Return the [X, Y] coordinate for the center point of the cell that contains the specified text.  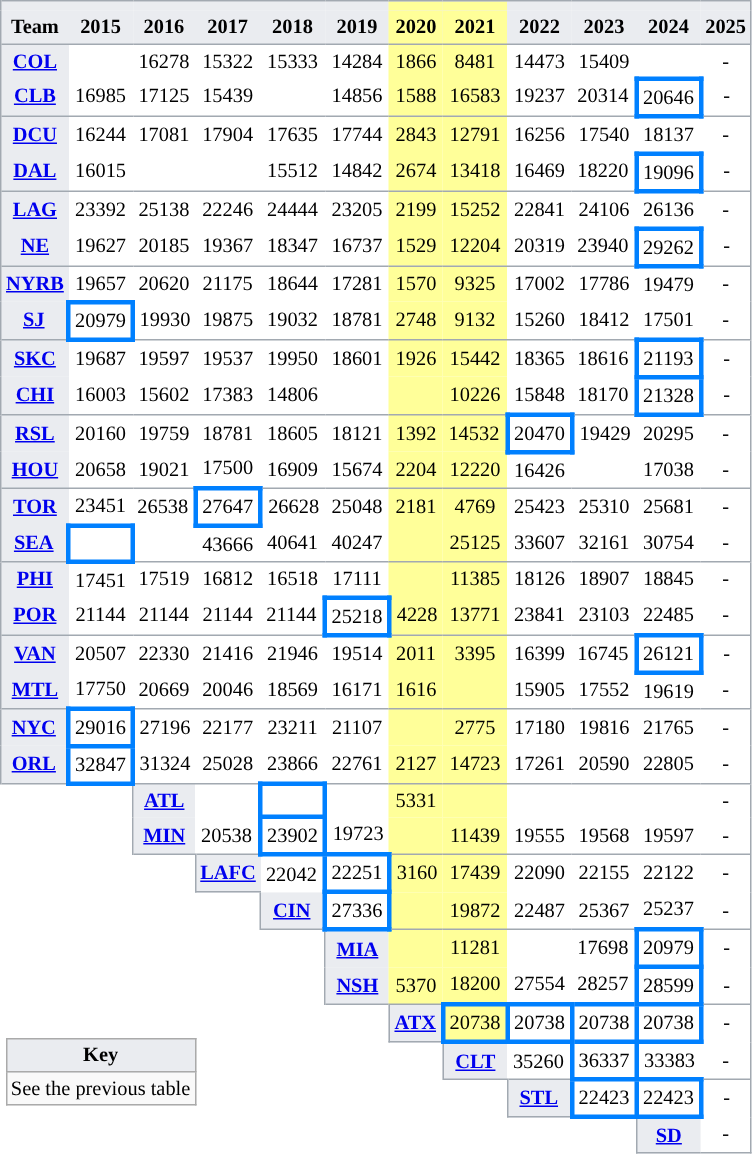
17002 [539, 284]
17698 [604, 948]
17081 [164, 135]
17439 [475, 873]
11281 [475, 948]
27336 [357, 911]
21946 [292, 653]
23451 [100, 507]
10226 [475, 395]
20620 [164, 284]
2022 [539, 27]
43666 [228, 543]
3160 [416, 873]
2018 [292, 27]
1616 [416, 690]
2204 [416, 470]
SD [668, 1135]
16518 [292, 579]
4769 [475, 507]
25681 [668, 507]
28257 [604, 986]
DCU [35, 135]
19021 [164, 470]
24106 [604, 209]
17038 [668, 470]
14856 [357, 97]
18907 [604, 579]
24444 [292, 209]
17786 [604, 284]
HOU [35, 470]
2024 [668, 27]
30754 [668, 543]
19816 [604, 727]
STL [539, 1098]
17451 [100, 579]
19429 [604, 433]
16812 [228, 579]
19687 [100, 358]
16985 [100, 97]
21193 [668, 358]
36337 [604, 1061]
16745 [604, 653]
18126 [539, 579]
4228 [416, 616]
1570 [416, 284]
27196 [164, 727]
17750 [100, 690]
18601 [357, 358]
2021 [475, 27]
18365 [539, 358]
15602 [164, 395]
20538 [228, 836]
35260 [539, 1061]
19627 [100, 247]
5331 [416, 800]
2011 [416, 653]
2748 [416, 321]
12204 [475, 247]
17744 [357, 135]
25138 [164, 209]
26121 [668, 653]
1866 [416, 61]
1588 [416, 97]
27554 [539, 986]
20185 [164, 247]
19237 [539, 97]
MTL [35, 690]
22805 [668, 765]
19367 [228, 247]
14284 [357, 61]
15848 [539, 395]
19872 [475, 911]
22485 [668, 616]
19032 [292, 321]
25048 [357, 507]
2199 [416, 209]
18605 [292, 433]
16244 [100, 135]
12220 [475, 470]
20295 [668, 433]
21416 [228, 653]
17635 [292, 135]
25423 [539, 507]
22841 [539, 209]
2843 [416, 135]
19479 [668, 284]
2019 [357, 27]
17111 [357, 579]
26628 [292, 507]
26538 [164, 507]
20646 [668, 97]
17180 [539, 727]
14842 [357, 172]
CLT [475, 1061]
27647 [228, 507]
NYRB [35, 284]
23103 [604, 616]
15333 [292, 61]
16909 [292, 470]
17552 [604, 690]
32847 [100, 765]
16256 [539, 135]
21328 [668, 395]
22090 [539, 873]
23940 [604, 247]
20590 [604, 765]
ATX [416, 1023]
MIN [164, 836]
26136 [668, 209]
2181 [416, 507]
18616 [604, 358]
COL [35, 61]
32161 [604, 543]
15512 [292, 172]
25028 [228, 765]
19950 [292, 358]
2016 [164, 27]
11439 [475, 836]
18137 [668, 135]
13771 [475, 616]
Key See the previous table [163, 1060]
NYC [35, 727]
POR [35, 616]
33383 [668, 1061]
20319 [539, 247]
SJ [35, 321]
LAFC [228, 873]
TOR [35, 507]
19759 [164, 433]
28599 [668, 986]
15442 [475, 358]
15260 [539, 321]
2775 [475, 727]
SEA [35, 543]
16426 [539, 470]
18644 [292, 284]
2674 [416, 172]
19930 [164, 321]
11385 [475, 579]
1529 [416, 247]
20160 [100, 433]
12791 [475, 135]
19723 [357, 836]
25218 [357, 616]
21175 [228, 284]
19875 [228, 321]
Key [100, 1055]
19555 [539, 836]
17261 [539, 765]
RSL [35, 433]
14532 [475, 433]
LAG [35, 209]
18170 [604, 395]
15905 [539, 690]
17125 [164, 97]
13418 [475, 172]
NSH [357, 986]
15439 [228, 97]
16171 [357, 690]
23841 [539, 616]
25125 [475, 543]
15674 [357, 470]
17383 [228, 395]
19096 [668, 172]
16003 [100, 395]
22155 [604, 873]
CLB [35, 97]
14473 [539, 61]
22761 [357, 765]
22487 [539, 911]
14723 [475, 765]
29016 [100, 727]
NE [35, 247]
15409 [604, 61]
19537 [228, 358]
17501 [668, 321]
2017 [228, 27]
1392 [416, 433]
20470 [539, 433]
17500 [228, 470]
21765 [668, 727]
22177 [228, 727]
20669 [164, 690]
DAL [35, 172]
2127 [416, 765]
22246 [228, 209]
18220 [604, 172]
ATL [164, 800]
16278 [164, 61]
18412 [604, 321]
17519 [164, 579]
15252 [475, 209]
22330 [164, 653]
23211 [292, 727]
19657 [100, 284]
ORL [35, 765]
23392 [100, 209]
18569 [292, 690]
40247 [357, 543]
5370 [416, 986]
See the previous table [100, 1089]
8481 [475, 61]
20658 [100, 470]
2015 [100, 27]
MIA [357, 948]
2025 [726, 27]
22042 [292, 873]
25367 [604, 911]
16583 [475, 97]
17904 [228, 135]
17540 [604, 135]
16737 [357, 247]
18845 [668, 579]
SKC [35, 358]
20507 [100, 653]
18200 [475, 986]
16015 [100, 172]
CIN [292, 911]
Team [35, 27]
15322 [228, 61]
2020 [416, 27]
19568 [604, 836]
23866 [292, 765]
16469 [539, 172]
9132 [475, 321]
33607 [539, 543]
16399 [539, 653]
VAN [35, 653]
31324 [164, 765]
3395 [475, 653]
25237 [668, 911]
CHI [35, 395]
17281 [357, 284]
25310 [604, 507]
9325 [475, 284]
22251 [357, 873]
40641 [292, 543]
19514 [357, 653]
23205 [357, 209]
21107 [357, 727]
18347 [292, 247]
14806 [292, 395]
23902 [292, 836]
2023 [604, 27]
22122 [668, 873]
20314 [604, 97]
18121 [357, 433]
29262 [668, 247]
20046 [228, 690]
PHI [35, 579]
1926 [416, 358]
19619 [668, 690]
